Detect which cell encompasses the target text, then output its (x, y) center coordinate. 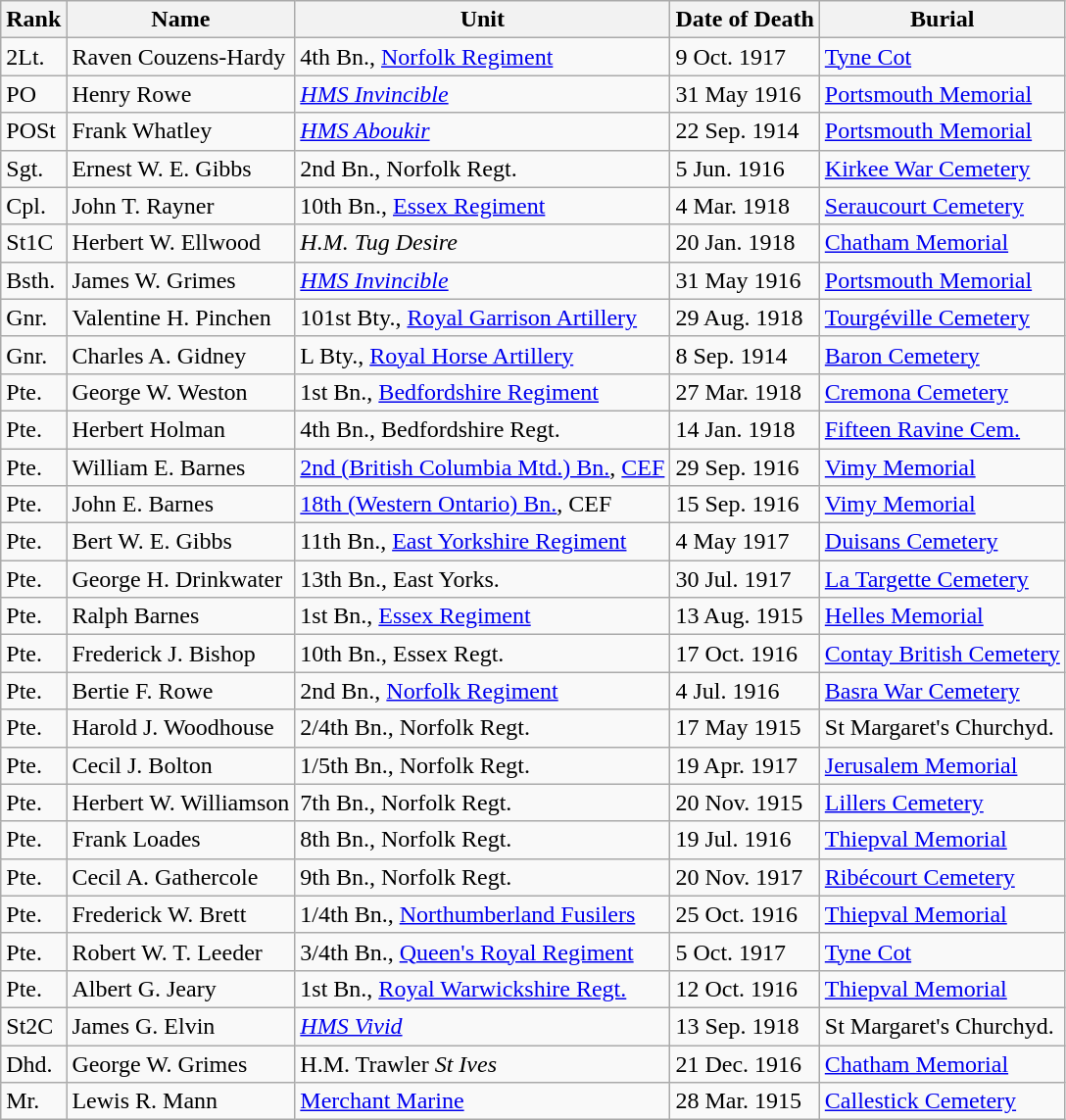
Ernest W. E. Gibbs (180, 169)
4 Jul. 1916 (745, 691)
St2C (33, 1026)
Bsth. (33, 280)
4 May 1917 (745, 542)
20 Jan. 1918 (745, 243)
Sgt. (33, 169)
La Targette Cemetery (943, 579)
4th Bn., Bedfordshire Regt. (482, 429)
Burial (943, 20)
3/4th Bn., Queen's Royal Regiment (482, 951)
Robert W. T. Leeder (180, 951)
9 Oct. 1917 (745, 57)
Contay British Cemetery (943, 654)
Kirkee War Cemetery (943, 169)
1/4th Bn., Northumberland Fusilers (482, 914)
1st Bn., Bedfordshire Regiment (482, 392)
2nd Bn., Norfolk Regt. (482, 169)
27 Mar. 1918 (745, 392)
HMS Vivid (482, 1026)
Seraucourt Cemetery (943, 206)
29 Sep. 1916 (745, 467)
13th Bn., East Yorks. (482, 579)
1st Bn., Essex Regiment (482, 616)
25 Oct. 1916 (745, 914)
Frederick W. Brett (180, 914)
7th Bn., Norfolk Regt. (482, 803)
Raven Couzens-Hardy (180, 57)
Callestick Cemetery (943, 1101)
St1C (33, 243)
2nd (British Columbia Mtd.) Bn., CEF (482, 467)
8th Bn., Norfolk Regt. (482, 840)
2Lt. (33, 57)
10th Bn., Essex Regt. (482, 654)
13 Aug. 1915 (745, 616)
Bertie F. Rowe (180, 691)
2/4th Bn., Norfolk Regt. (482, 728)
Frederick J. Bishop (180, 654)
PO (33, 94)
2nd Bn., Norfolk Regiment (482, 691)
20 Nov. 1917 (745, 877)
19 Apr. 1917 (745, 765)
Ralph Barnes (180, 616)
Ribécourt Cemetery (943, 877)
Cecil J. Bolton (180, 765)
Tourgéville Cemetery (943, 317)
Cremona Cemetery (943, 392)
29 Aug. 1918 (745, 317)
Merchant Marine (482, 1101)
14 Jan. 1918 (745, 429)
18th (Western Ontario) Bn., CEF (482, 505)
101st Bty., Royal Garrison Artillery (482, 317)
19 Jul. 1916 (745, 840)
Frank Loades (180, 840)
1/5th Bn., Norfolk Regt. (482, 765)
James G. Elvin (180, 1026)
5 Oct. 1917 (745, 951)
John T. Rayner (180, 206)
Cecil A. Gathercole (180, 877)
James W. Grimes (180, 280)
Duisans Cemetery (943, 542)
Helles Memorial (943, 616)
Fifteen Ravine Cem. (943, 429)
Henry Rowe (180, 94)
Herbert W. Ellwood (180, 243)
Date of Death (745, 20)
Mr. (33, 1101)
Frank Whatley (180, 131)
Unit (482, 20)
8 Sep. 1914 (745, 355)
21 Dec. 1916 (745, 1063)
John E. Barnes (180, 505)
Lewis R. Mann (180, 1101)
1st Bn., Royal Warwickshire Regt. (482, 989)
4 Mar. 1918 (745, 206)
Harold J. Woodhouse (180, 728)
L Bty., Royal Horse Artillery (482, 355)
17 Oct. 1916 (745, 654)
H.M. Tug Desire (482, 243)
Name (180, 20)
Dhd. (33, 1063)
12 Oct. 1916 (745, 989)
H.M. Trawler St Ives (482, 1063)
Baron Cemetery (943, 355)
22 Sep. 1914 (745, 131)
George W. Weston (180, 392)
POSt (33, 131)
15 Sep. 1916 (745, 505)
Herbert Holman (180, 429)
Bert W. E. Gibbs (180, 542)
Albert G. Jeary (180, 989)
Jerusalem Memorial (943, 765)
10th Bn., Essex Regiment (482, 206)
George W. Grimes (180, 1063)
9th Bn., Norfolk Regt. (482, 877)
William E. Barnes (180, 467)
Herbert W. Williamson (180, 803)
Valentine H. Pinchen (180, 317)
Basra War Cemetery (943, 691)
28 Mar. 1915 (745, 1101)
Cpl. (33, 206)
5 Jun. 1916 (745, 169)
George H. Drinkwater (180, 579)
11th Bn., East Yorkshire Regiment (482, 542)
30 Jul. 1917 (745, 579)
20 Nov. 1915 (745, 803)
4th Bn., Norfolk Regiment (482, 57)
Rank (33, 20)
Lillers Cemetery (943, 803)
Charles A. Gidney (180, 355)
13 Sep. 1918 (745, 1026)
17 May 1915 (745, 728)
HMS Aboukir (482, 131)
